Return the (x, y) coordinate for the center point of the cell that contains the specified text.  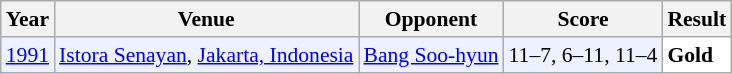
Gold (696, 55)
1991 (28, 55)
Istora Senayan, Jakarta, Indonesia (206, 55)
Bang Soo-hyun (430, 55)
Score (584, 19)
Year (28, 19)
11–7, 6–11, 11–4 (584, 55)
Venue (206, 19)
Result (696, 19)
Opponent (430, 19)
